Scan for the cell matching the given text and deliver its [X, Y] coordinate at center. 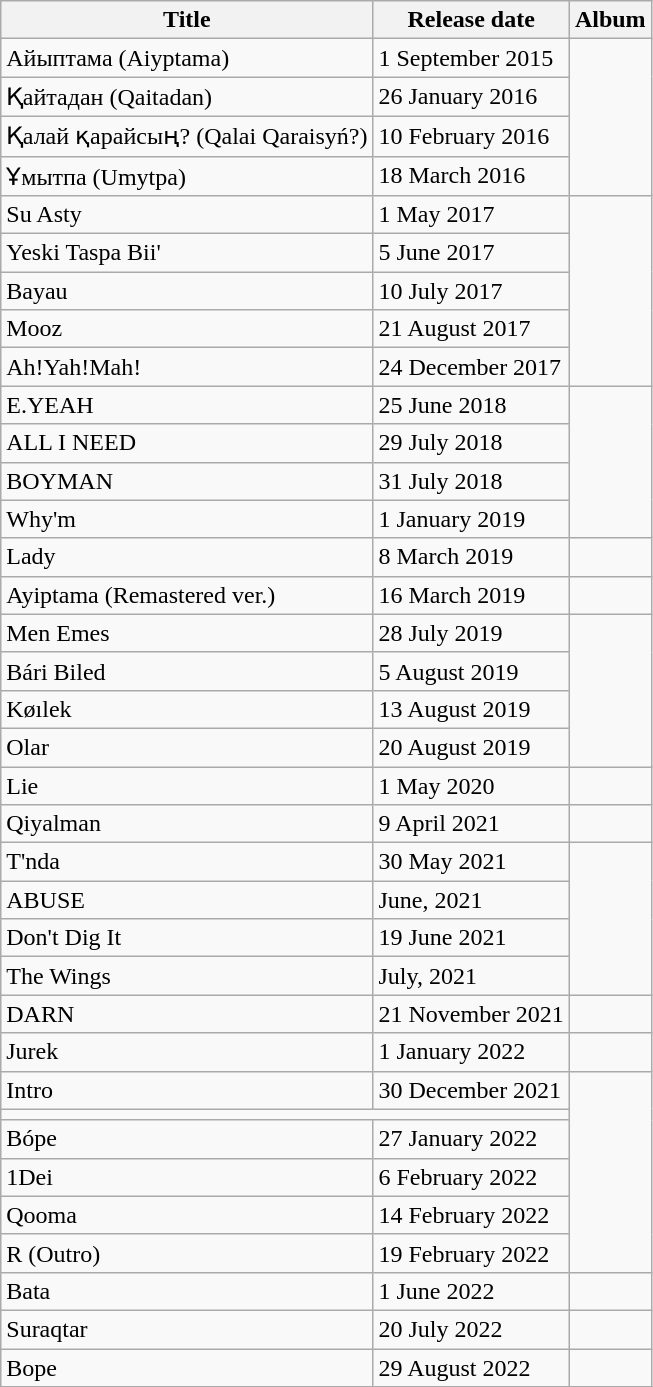
20 August 2019 [471, 747]
31 July 2018 [471, 481]
E.YEAH [187, 405]
1 May 2017 [471, 215]
8 March 2019 [471, 557]
29 August 2022 [471, 1367]
Қайтадан (Qaitadan) [187, 97]
1 June 2022 [471, 1291]
Ayiptama (Remastered ver.) [187, 595]
1 January 2022 [471, 1052]
Қалай қарайсың? (Qalai Qaraisyń?) [187, 136]
18 March 2016 [471, 176]
Olar [187, 747]
26 January 2016 [471, 97]
Bópe [187, 1139]
19 February 2022 [471, 1253]
Lady [187, 557]
July, 2021 [471, 976]
Mooz [187, 329]
Suraqtar [187, 1329]
Qooma [187, 1215]
1 September 2015 [471, 58]
Jurek [187, 1052]
Su Asty [187, 215]
Qiyalman [187, 824]
Album [610, 20]
ALL I NEED [187, 443]
Don't Dig It [187, 938]
10 February 2016 [471, 136]
24 December 2017 [471, 367]
29 July 2018 [471, 443]
Bayau [187, 291]
1 January 2019 [471, 519]
Bope [187, 1367]
ABUSE [187, 900]
BOYMAN [187, 481]
The Wings [187, 976]
5 August 2019 [471, 671]
14 February 2022 [471, 1215]
Release date [471, 20]
Why'm [187, 519]
Køılek [187, 709]
25 June 2018 [471, 405]
Ұмытпа (Umytpa) [187, 176]
DARN [187, 1014]
Bári Biled [187, 671]
21 November 2021 [471, 1014]
Айыптама (Aiyptama) [187, 58]
R (Outro) [187, 1253]
Intro [187, 1090]
Ah!Yah!Mah! [187, 367]
Yeski Taspa Bii' [187, 253]
1 May 2020 [471, 785]
1Dei [187, 1177]
28 July 2019 [471, 633]
6 February 2022 [471, 1177]
27 January 2022 [471, 1139]
16 March 2019 [471, 595]
20 July 2022 [471, 1329]
30 May 2021 [471, 862]
Lie [187, 785]
30 December 2021 [471, 1090]
T'nda [187, 862]
19 June 2021 [471, 938]
9 April 2021 [471, 824]
Men Emes [187, 633]
Bata [187, 1291]
21 August 2017 [471, 329]
13 August 2019 [471, 709]
June, 2021 [471, 900]
10 July 2017 [471, 291]
5 June 2017 [471, 253]
Title [187, 20]
